Capture the cell that displays the provided text and extract its [x, y] central coordinate. 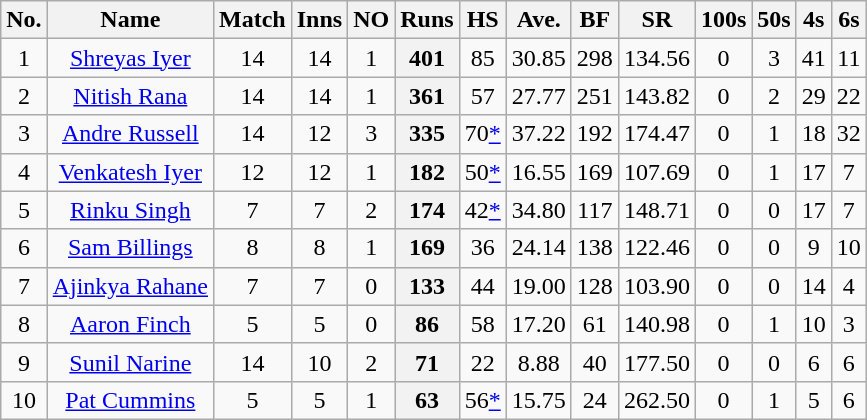
128 [594, 286]
40 [594, 362]
192 [594, 134]
177.50 [656, 362]
Nitish Rana [130, 96]
63 [427, 400]
71 [427, 362]
174.47 [656, 134]
262.50 [656, 400]
100s [723, 20]
37.22 [538, 134]
No. [24, 20]
36 [482, 248]
Inns [319, 20]
11 [848, 58]
361 [427, 96]
4s [814, 20]
61 [594, 324]
17.20 [538, 324]
148.71 [656, 210]
41 [814, 58]
335 [427, 134]
30.85 [538, 58]
27.77 [538, 96]
Match [253, 20]
107.69 [656, 172]
50s [774, 20]
Aaron Finch [130, 324]
Andre Russell [130, 134]
32 [848, 134]
298 [594, 58]
42* [482, 210]
8.88 [538, 362]
50* [482, 172]
143.82 [656, 96]
BF [594, 20]
56* [482, 400]
103.90 [656, 286]
70* [482, 134]
58 [482, 324]
34.80 [538, 210]
122.46 [656, 248]
133 [427, 286]
Ave. [538, 20]
Pat Cummins [130, 400]
18 [814, 134]
57 [482, 96]
Venkatesh Iyer [130, 172]
HS [482, 20]
401 [427, 58]
15.75 [538, 400]
Runs [427, 20]
19.00 [538, 286]
85 [482, 58]
NO [372, 20]
Sam Billings [130, 248]
Rinku Singh [130, 210]
134.56 [656, 58]
29 [814, 96]
Ajinkya Rahane [130, 286]
44 [482, 286]
251 [594, 96]
24 [594, 400]
6s [848, 20]
16.55 [538, 172]
Shreyas Iyer [130, 58]
182 [427, 172]
174 [427, 210]
117 [594, 210]
140.98 [656, 324]
138 [594, 248]
86 [427, 324]
Sunil Narine [130, 362]
Name [130, 20]
SR [656, 20]
24.14 [538, 248]
